Search for the cell housing the specified text and yield its [x, y] center coordinate. 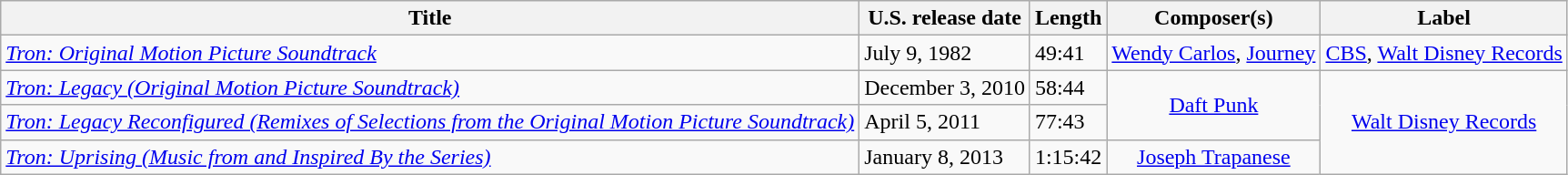
Daft Punk [1213, 105]
49:41 [1068, 53]
December 3, 2010 [945, 87]
Label [1444, 18]
Tron: Legacy (Original Motion Picture Soundtrack) [430, 87]
77:43 [1068, 122]
Composer(s) [1213, 18]
Joseph Trapanese [1213, 157]
Length [1068, 18]
Wendy Carlos, Journey [1213, 53]
58:44 [1068, 87]
January 8, 2013 [945, 157]
Walt Disney Records [1444, 122]
Tron: Original Motion Picture Soundtrack [430, 53]
Title [430, 18]
April 5, 2011 [945, 122]
U.S. release date [945, 18]
CBS, Walt Disney Records [1444, 53]
Tron: Legacy Reconfigured (Remixes of Selections from the Original Motion Picture Soundtrack) [430, 122]
1:15:42 [1068, 157]
July 9, 1982 [945, 53]
Tron: Uprising (Music from and Inspired By the Series) [430, 157]
